Locate the cell with the specified text and output its [x, y] center coordinate. 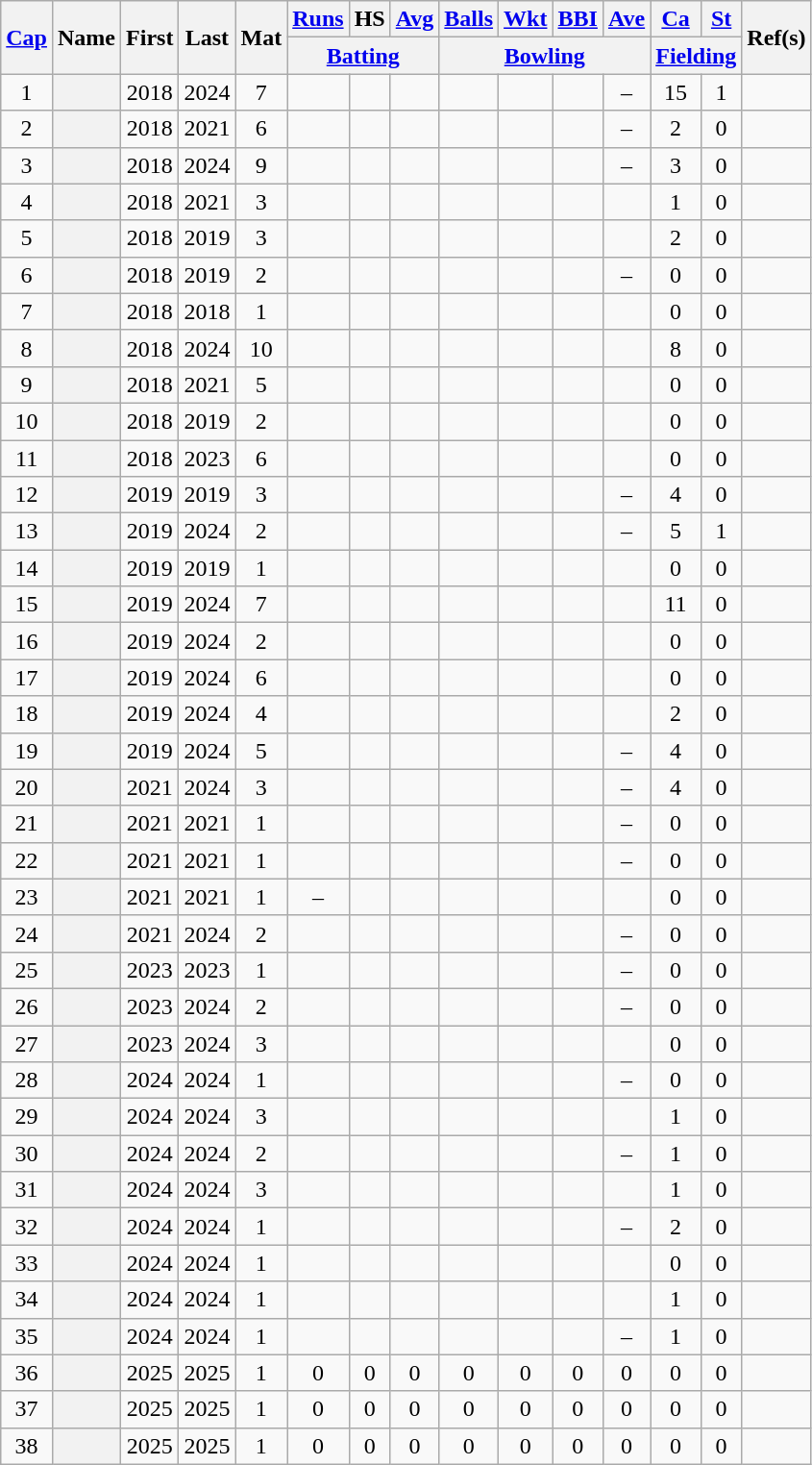
Balls [469, 19]
16 [27, 641]
Avg [415, 19]
Last [208, 37]
29 [27, 1117]
31 [27, 1190]
37 [27, 1409]
Bowling [545, 56]
33 [27, 1263]
34 [27, 1300]
17 [27, 678]
Batting [363, 56]
Cap [27, 37]
20 [27, 787]
Fielding [696, 56]
21 [27, 824]
12 [27, 495]
30 [27, 1154]
Wkt [526, 19]
23 [27, 897]
24 [27, 933]
St [721, 19]
Ref(s) [776, 37]
35 [27, 1336]
Runs [318, 19]
Mat [261, 37]
28 [27, 1080]
Name [86, 37]
36 [27, 1373]
13 [27, 532]
27 [27, 1043]
25 [27, 970]
First [150, 37]
32 [27, 1227]
BBI [578, 19]
Ave [627, 19]
14 [27, 568]
19 [27, 751]
26 [27, 1006]
18 [27, 714]
38 [27, 1446]
HS [369, 19]
Ca [677, 19]
22 [27, 860]
